Detect which cell encompasses the target text, then output its (x, y) center coordinate. 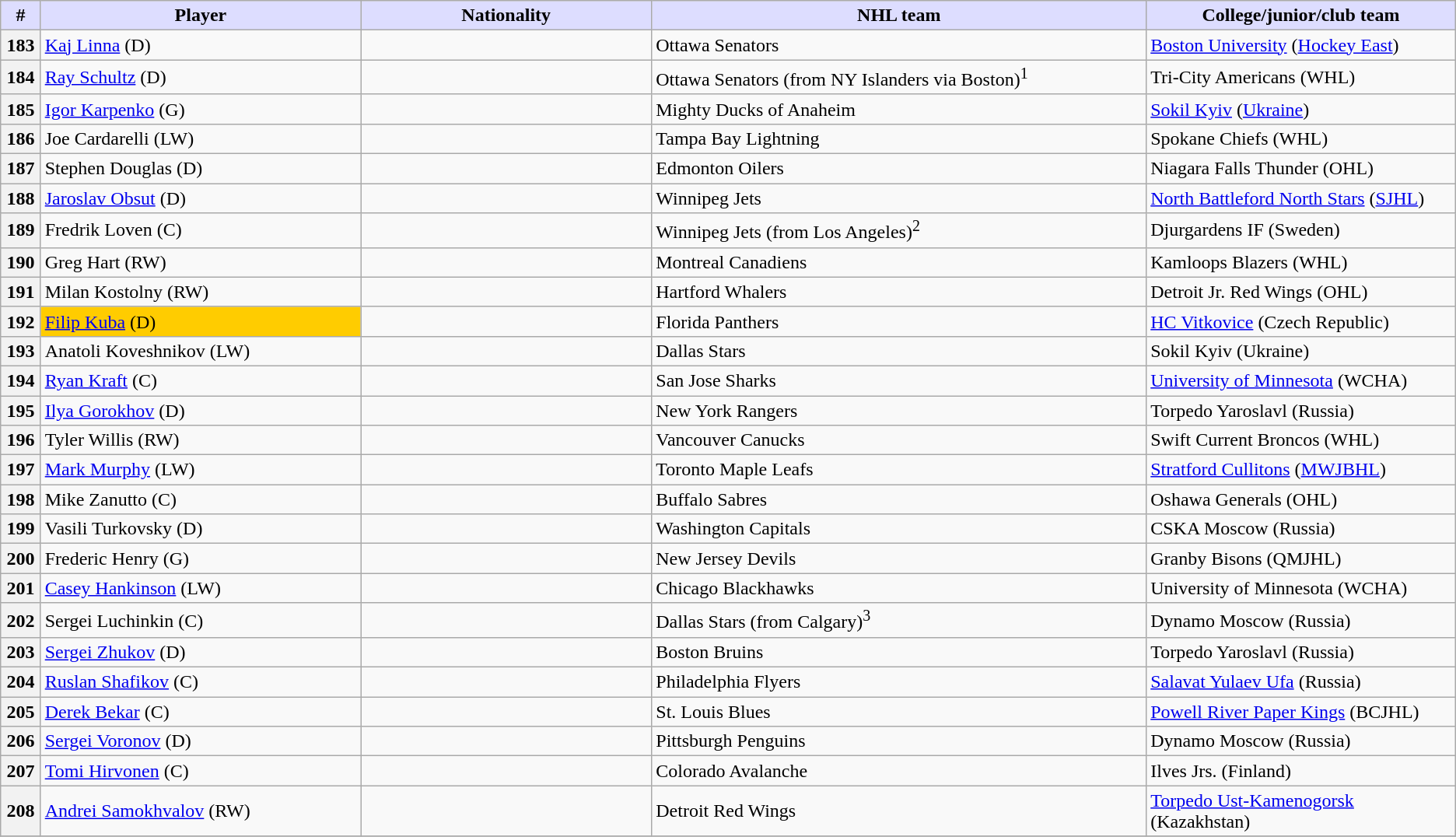
CSKA Moscow (Russia) (1301, 529)
Tyler Willis (RW) (201, 440)
Vasili Turkovsky (D) (201, 529)
Ryan Kraft (C) (201, 380)
Oshawa Generals (OHL) (1301, 499)
Sergei Voronov (D) (201, 741)
Colorado Avalanche (899, 771)
Pittsburgh Penguins (899, 741)
193 (20, 351)
189 (20, 230)
Dallas Stars (from Calgary)3 (899, 621)
Spokane Chiefs (WHL) (1301, 138)
Granby Bisons (QMJHL) (1301, 559)
201 (20, 588)
Jaroslav Obsut (D) (201, 198)
Stratford Cullitons (MWJBHL) (1301, 470)
196 (20, 440)
194 (20, 380)
191 (20, 292)
Tri-City Americans (WHL) (1301, 78)
Frederic Henry (G) (201, 559)
Ilya Gorokhov (D) (201, 411)
Djurgardens IF (Sweden) (1301, 230)
Ruslan Shafikov (C) (201, 682)
Vancouver Canucks (899, 440)
Mighty Ducks of Anaheim (899, 109)
Winnipeg Jets (899, 198)
Philadelphia Flyers (899, 682)
200 (20, 559)
205 (20, 712)
Stephen Douglas (D) (201, 169)
Tomi Hirvonen (C) (201, 771)
184 (20, 78)
Milan Kostolny (RW) (201, 292)
San Jose Sharks (899, 380)
Tampa Bay Lightning (899, 138)
Joe Cardarelli (LW) (201, 138)
190 (20, 262)
202 (20, 621)
Montreal Canadiens (899, 262)
206 (20, 741)
St. Louis Blues (899, 712)
North Battleford North Stars (SJHL) (1301, 198)
199 (20, 529)
# (20, 16)
208 (20, 811)
Filip Kuba (D) (201, 321)
Washington Capitals (899, 529)
Winnipeg Jets (from Los Angeles)2 (899, 230)
Mike Zanutto (C) (201, 499)
College/junior/club team (1301, 16)
Niagara Falls Thunder (OHL) (1301, 169)
Anatoli Koveshnikov (LW) (201, 351)
Detroit Jr. Red Wings (OHL) (1301, 292)
185 (20, 109)
Boston Bruins (899, 653)
Ray Schultz (D) (201, 78)
192 (20, 321)
187 (20, 169)
Florida Panthers (899, 321)
Chicago Blackhawks (899, 588)
Torpedo Ust-Kamenogorsk (Kazakhstan) (1301, 811)
Powell River Paper Kings (BCJHL) (1301, 712)
Edmonton Oilers (899, 169)
198 (20, 499)
Kaj Linna (D) (201, 45)
204 (20, 682)
Ottawa Senators (from NY Islanders via Boston)1 (899, 78)
Casey Hankinson (LW) (201, 588)
188 (20, 198)
Salavat Yulaev Ufa (Russia) (1301, 682)
Sergei Luchinkin (C) (201, 621)
Derek Bekar (C) (201, 712)
Toronto Maple Leafs (899, 470)
Buffalo Sabres (899, 499)
Player (201, 16)
Ilves Jrs. (Finland) (1301, 771)
Detroit Red Wings (899, 811)
Nationality (506, 16)
Sergei Zhukov (D) (201, 653)
Swift Current Broncos (WHL) (1301, 440)
186 (20, 138)
Ottawa Senators (899, 45)
NHL team (899, 16)
New York Rangers (899, 411)
HC Vitkovice (Czech Republic) (1301, 321)
Dallas Stars (899, 351)
203 (20, 653)
Andrei Samokhvalov (RW) (201, 811)
195 (20, 411)
183 (20, 45)
New Jersey Devils (899, 559)
Fredrik Loven (C) (201, 230)
Mark Murphy (LW) (201, 470)
207 (20, 771)
Kamloops Blazers (WHL) (1301, 262)
Igor Karpenko (G) (201, 109)
Boston University (Hockey East) (1301, 45)
Greg Hart (RW) (201, 262)
Hartford Whalers (899, 292)
197 (20, 470)
